Scan for the cell matching the given text and deliver its [x, y] coordinate at center. 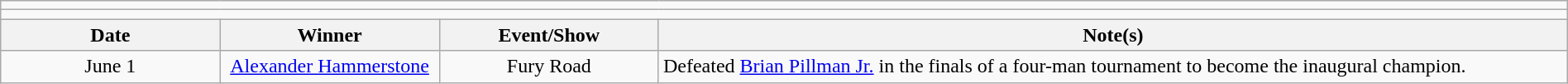
Event/Show [549, 35]
Fury Road [549, 67]
Defeated Brian Pillman Jr. in the finals of a four-man tournament to become the inaugural champion. [1113, 67]
Date [111, 35]
Alexander Hammerstone [329, 67]
Winner [329, 35]
June 1 [111, 67]
Note(s) [1113, 35]
